Extract the [X, Y] coordinate from the center of the cell holding the provided text.  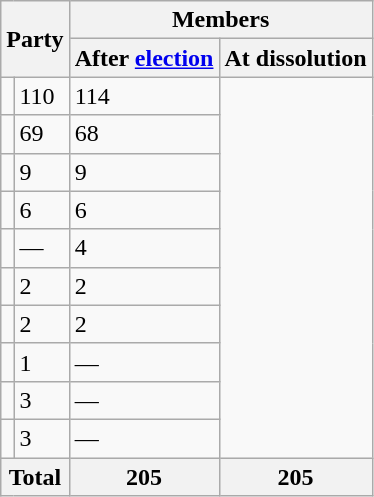
After election [144, 58]
Party [35, 39]
68 [144, 134]
1 [42, 362]
Members [220, 20]
At dissolution [296, 58]
69 [42, 134]
Total [35, 477]
114 [144, 96]
4 [144, 248]
110 [42, 96]
